Provide the (x, y) coordinate of the cell's center where the given text is located.  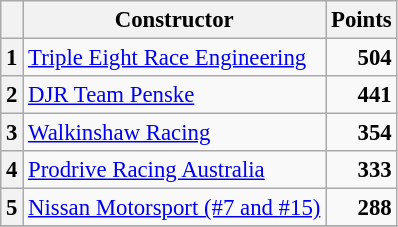
Points (362, 20)
504 (362, 58)
3 (12, 133)
4 (12, 170)
2 (12, 95)
354 (362, 133)
333 (362, 170)
Walkinshaw Racing (174, 133)
5 (12, 208)
Triple Eight Race Engineering (174, 58)
1 (12, 58)
Prodrive Racing Australia (174, 170)
Constructor (174, 20)
441 (362, 95)
288 (362, 208)
DJR Team Penske (174, 95)
Nissan Motorsport (#7 and #15) (174, 208)
